Return the [X, Y] coordinate for the center point of the cell that contains the specified text.  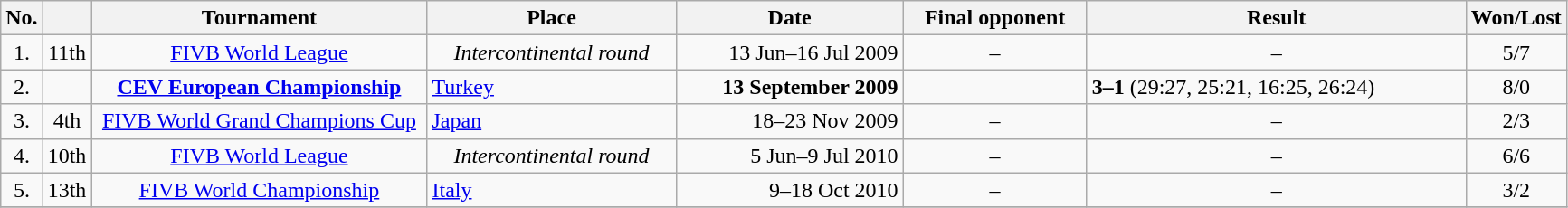
5/7 [1516, 52]
3–1 (29:27, 25:21, 16:25, 26:24) [1276, 87]
11th [67, 52]
6/6 [1516, 156]
3. [22, 121]
4. [22, 156]
3/2 [1516, 190]
CEV European Championship [259, 87]
9–18 Oct 2010 [789, 190]
Date [789, 18]
FIVB World Grand Champions Cup [259, 121]
2/3 [1516, 121]
Japan [552, 121]
Result [1276, 18]
FIVB World Championship [259, 190]
Italy [552, 190]
10th [67, 156]
Tournament [259, 18]
8/0 [1516, 87]
1. [22, 52]
Final opponent [995, 18]
2. [22, 87]
Turkey [552, 87]
13th [67, 190]
13 Jun–16 Jul 2009 [789, 52]
13 September 2009 [789, 87]
18–23 Nov 2009 [789, 121]
4th [67, 121]
5 Jun–9 Jul 2010 [789, 156]
Place [552, 18]
5. [22, 190]
No. [22, 18]
Won/Lost [1516, 18]
